From the cell containing the given text, extract its center point as [X, Y] coordinate. 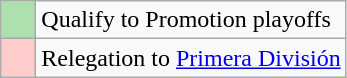
Qualify to Promotion playoffs [191, 20]
Relegation to Primera División [191, 58]
